Return (x, y) of the center of cell containing provided text 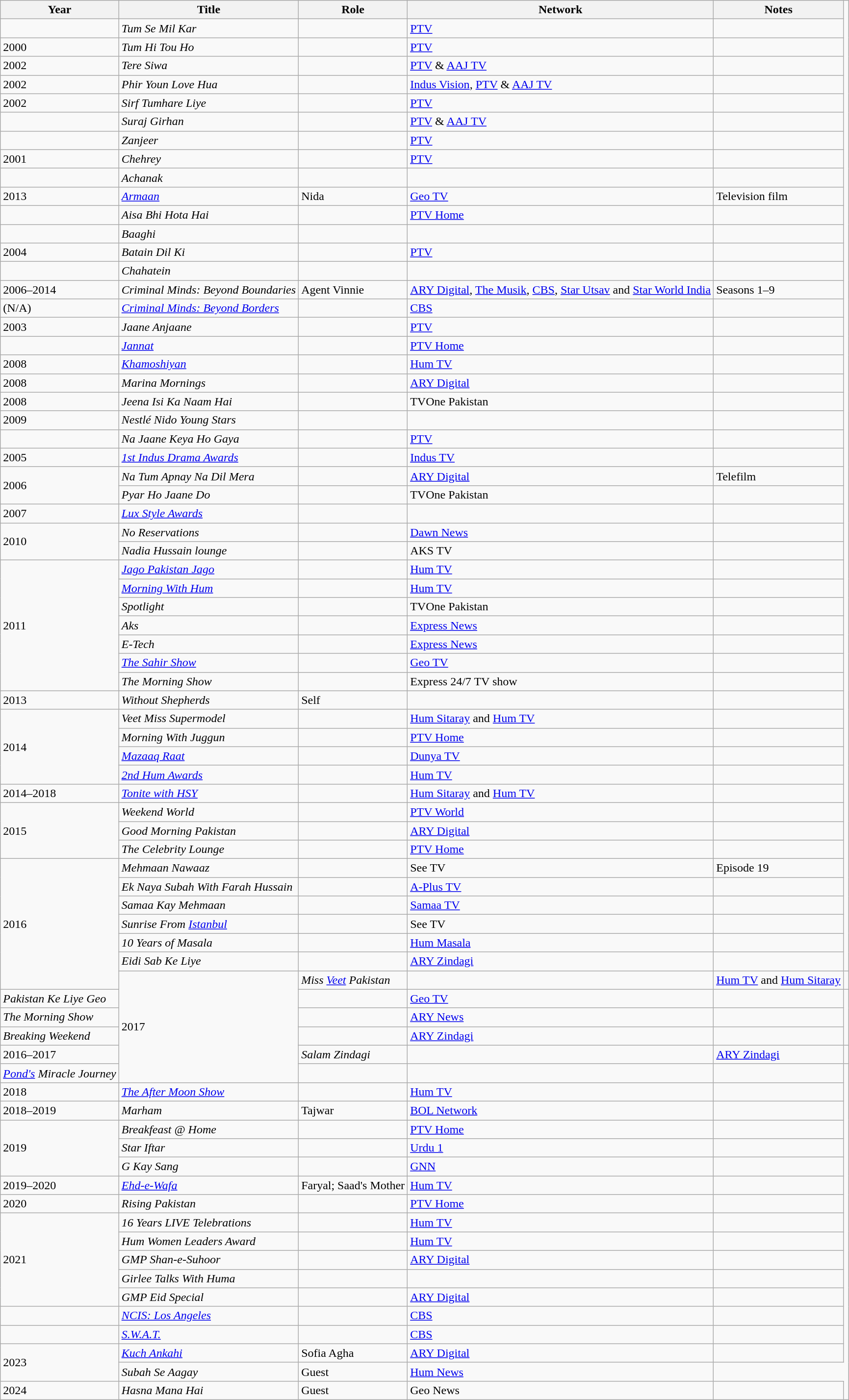
Chehrey (208, 159)
Morning With Juggun (208, 737)
2003 (60, 327)
Lux Style Awards (208, 513)
2021 (60, 1260)
Indus TV (561, 457)
Pyar Ho Jaane Do (208, 495)
No Reservations (208, 532)
Year (60, 10)
Aks (208, 625)
Morning With Hum (208, 588)
Jaane Anjaane (208, 327)
Sofia Agha (353, 1353)
2020 (60, 1204)
Subah Se Aagay (208, 1372)
2017 (208, 1026)
Marina Mornings (208, 383)
G Kay Sang (208, 1167)
GMP Shan-e-Suhoor (208, 1260)
2009 (60, 420)
Marham (208, 1110)
Indus Vision, PTV & AAJ TV (561, 84)
1st Indus Drama Awards (208, 457)
Hum Women Leaders Award (208, 1241)
The After Moon Show (208, 1092)
Good Morning Pakistan (208, 831)
Jeena Isi Ka Naam Hai (208, 401)
Armaan (208, 196)
BOL Network (561, 1110)
A-Plus TV (561, 887)
Kuch Ankahi (208, 1353)
S.W.A.T. (208, 1334)
Dunya TV (561, 756)
Tum Se Mil Kar (208, 28)
Agent Vinnie (353, 290)
Jannat (208, 346)
Veet Miss Supermodel (208, 719)
(N/A) (60, 308)
2015 (60, 830)
Sirf Tumhare Liye (208, 103)
Khamoshiyan (208, 364)
2006–2014 (60, 290)
The Celebrity Lounge (208, 850)
Tum Hi Tou Ho (208, 47)
The Sahir Show (208, 663)
Dawn News (561, 532)
Hum News (561, 1372)
2019 (60, 1148)
2000 (60, 47)
Aisa Bhi Hota Hai (208, 215)
2016 (60, 924)
2005 (60, 457)
2016–2017 (60, 1054)
Girlee Talks With Huma (208, 1278)
2011 (60, 625)
Mehmaan Nawaaz (208, 868)
ARY Digital, The Musik, CBS, Star Utsav and Star World India (561, 290)
GMP Eid Special (208, 1297)
Without Shepherds (208, 700)
Na Tum Apnay Na Dil Mera (208, 476)
Breakfeast @ Home (208, 1129)
Hum Masala (561, 943)
Breaking Weekend (60, 1036)
AKS TV (561, 551)
PTV World (561, 812)
Express 24/7 TV show (561, 681)
Self (353, 700)
Telefilm (779, 476)
Samaa Kay Mehmaan (208, 905)
Jago Pakistan Jago (208, 570)
Baaghi (208, 234)
Nestlé Nido Young Stars (208, 420)
Batain Dil Ki (208, 252)
2004 (60, 252)
Seasons 1–9 (779, 290)
Mazaaq Raat (208, 756)
2024 (60, 1390)
ARY News (561, 1017)
Zanjeer (208, 140)
Salam Zindagi (353, 1054)
Phir Youn Love Hua (208, 84)
2nd Hum Awards (208, 775)
Criminal Minds: Beyond Borders (208, 308)
Samaa TV (561, 905)
Chahatein (208, 271)
16 Years LIVE Telebrations (208, 1223)
Hum TV and Hum Sitaray (779, 980)
Notes (779, 10)
Na Jaane Keya Ho Gaya (208, 439)
2014 (60, 747)
2019–2020 (60, 1185)
Nadia Hussain lounge (208, 551)
Pakistan Ke Liye Geo (60, 999)
Star Iftar (208, 1148)
Tajwar (353, 1110)
Urdu 1 (561, 1148)
Suraj Girhan (208, 122)
Tere Siwa (208, 66)
Sunrise From Istanbul (208, 924)
Title (208, 10)
Criminal Minds: Beyond Boundaries (208, 290)
2014–2018 (60, 793)
2010 (60, 541)
Miss Veet Pakistan (353, 980)
Ehd-e-Wafa (208, 1185)
Television film (779, 196)
2001 (60, 159)
2007 (60, 513)
Hasna Mana Hai (208, 1390)
Spotlight (208, 607)
Eidi Sab Ke Liye (208, 961)
2023 (60, 1362)
NCIS: Los Angeles (208, 1316)
Nida (353, 196)
Ek Naya Subah With Farah Hussain (208, 887)
Network (561, 10)
Weekend World (208, 812)
Faryal; Saad's Mother (353, 1185)
Pond's Miracle Journey (60, 1073)
2018 (60, 1092)
Rising Pakistan (208, 1204)
10 Years of Masala (208, 943)
E-Tech (208, 644)
Geo News (561, 1390)
Tonite with HSY (208, 793)
2018–2019 (60, 1110)
Episode 19 (779, 868)
Achanak (208, 177)
Role (353, 10)
2006 (60, 485)
GNN (561, 1167)
